Scan for the cell matching the given text and deliver its [x, y] coordinate at center. 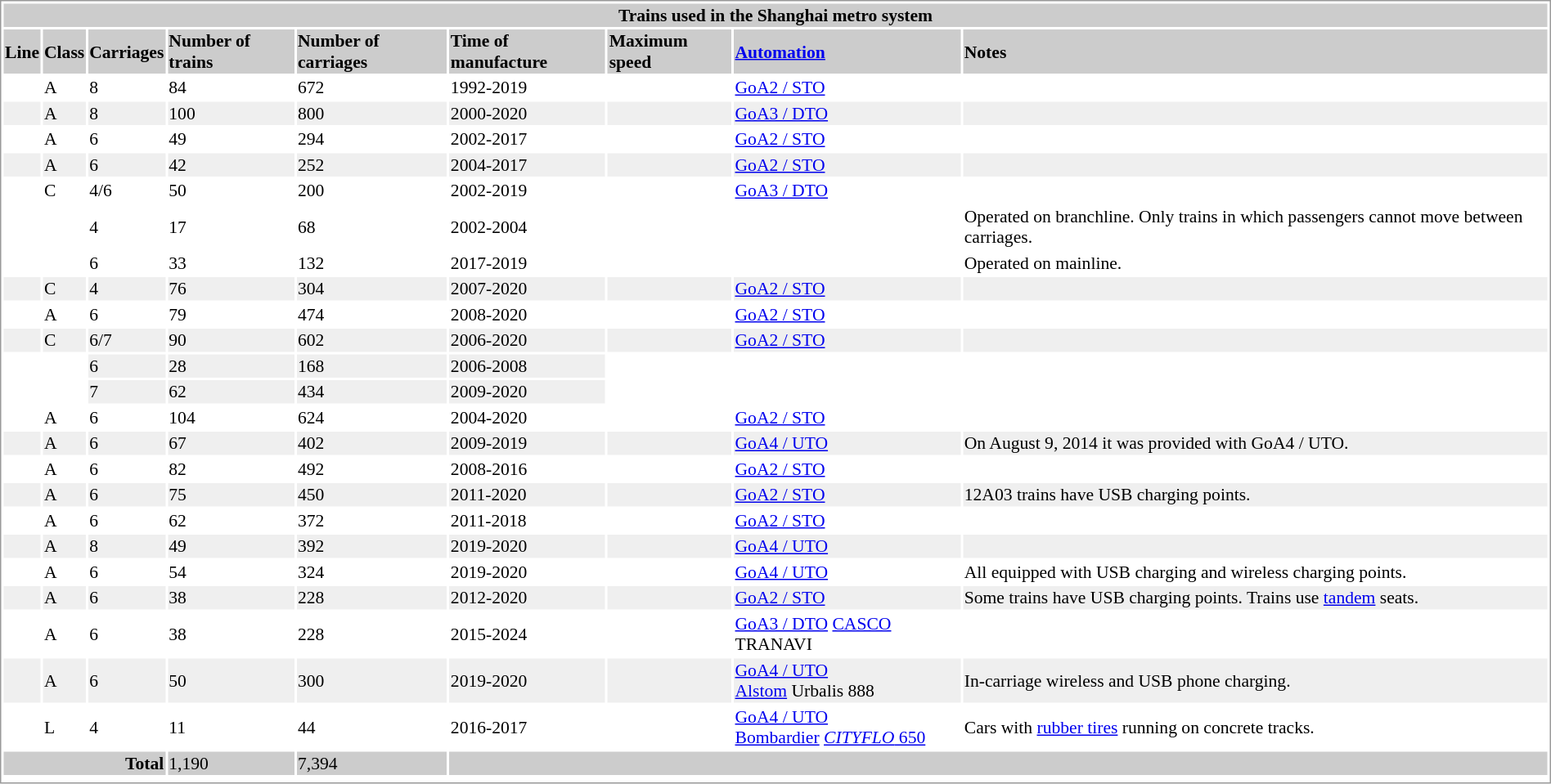
Cars with rubber tires running on concrete tracks. [1255, 727]
L [64, 727]
GoA4 / UTO Bombardier CITYFLO 650 [847, 727]
All equipped with USB charging and wireless charging points. [1255, 572]
2011-2020 [527, 495]
Operated on mainline. [1255, 263]
2004-2020 [527, 417]
Line [21, 52]
434 [372, 392]
Number of trains [231, 52]
2002-2004 [527, 226]
2011-2018 [527, 520]
GoA3 / DTO CASCO TRANAVI [847, 634]
2006-2020 [527, 340]
Total [83, 764]
12A03 trains have USB charging points. [1255, 495]
Maximum speed [669, 52]
474 [372, 314]
Operated on branchline. Only trains in which passengers cannot move between carriages. [1255, 226]
2017-2019 [527, 263]
54 [231, 572]
602 [372, 340]
2016-2017 [527, 727]
79 [231, 314]
104 [231, 417]
28 [231, 366]
7,394 [372, 764]
Trains used in the Shanghai metro system [775, 15]
372 [372, 520]
82 [231, 469]
402 [372, 443]
4/6 [127, 190]
44 [372, 727]
2000-2020 [527, 113]
304 [372, 289]
1992-2019 [527, 87]
2004-2017 [527, 165]
Number of carriages [372, 52]
324 [372, 572]
800 [372, 113]
75 [231, 495]
100 [231, 113]
67 [231, 443]
2008-2016 [527, 469]
Notes [1255, 52]
42 [231, 165]
2009-2020 [527, 392]
132 [372, 263]
168 [372, 366]
624 [372, 417]
7 [127, 392]
672 [372, 87]
300 [372, 681]
2006-2008 [527, 366]
2002-2017 [527, 139]
2008-2020 [527, 314]
450 [372, 495]
294 [372, 139]
17 [231, 226]
84 [231, 87]
492 [372, 469]
Class [64, 52]
On August 9, 2014 it was provided with GoA4 / UTO. [1255, 443]
392 [372, 546]
Time of manufacture [527, 52]
200 [372, 190]
1,190 [231, 764]
2012-2020 [527, 598]
11 [231, 727]
6/7 [127, 340]
68 [372, 226]
In-carriage wireless and USB phone charging. [1255, 681]
2007-2020 [527, 289]
252 [372, 165]
GoA4 / UTO Alstom Urbalis 888 [847, 681]
Some trains have USB charging points. Trains use tandem seats. [1255, 598]
76 [231, 289]
2015-2024 [527, 634]
2009-2019 [527, 443]
Automation [847, 52]
Carriages [127, 52]
33 [231, 263]
2002-2019 [527, 190]
90 [231, 340]
